Find where the given text appears and provide that cell's center as [x, y] coordinate. 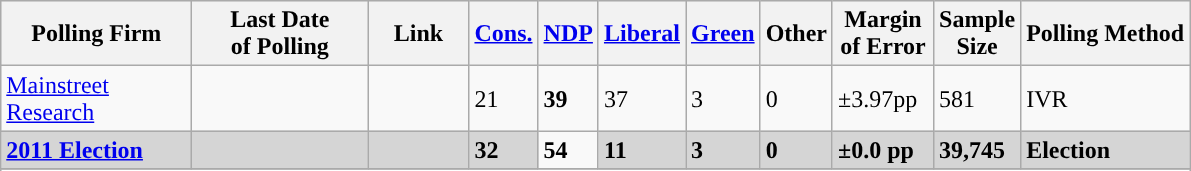
IVR [1106, 98]
Other [796, 34]
Link [418, 34]
39 [568, 98]
Green [724, 34]
581 [978, 98]
39,745 [978, 150]
2011 Election [96, 150]
Mainstreet Research [96, 98]
±3.97pp [882, 98]
32 [504, 150]
SampleSize [978, 34]
Election [1106, 150]
Liberal [642, 34]
Cons. [504, 34]
Marginof Error [882, 34]
37 [642, 98]
11 [642, 150]
21 [504, 98]
±0.0 pp [882, 150]
Polling Firm [96, 34]
Polling Method [1106, 34]
NDP [568, 34]
Last Dateof Polling [280, 34]
54 [568, 150]
